From the cell containing the given text, extract its center point as (x, y) coordinate. 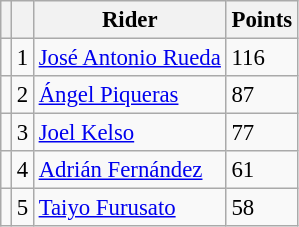
Rider (130, 20)
Taiyo Furusato (130, 208)
61 (262, 170)
José Antonio Rueda (130, 58)
3 (22, 133)
1 (22, 58)
Adrián Fernández (130, 170)
58 (262, 208)
Joel Kelso (130, 133)
5 (22, 208)
2 (22, 95)
4 (22, 170)
116 (262, 58)
Ángel Piqueras (130, 95)
87 (262, 95)
Points (262, 20)
77 (262, 133)
